Capture the cell that displays the provided text and extract its [X, Y] central coordinate. 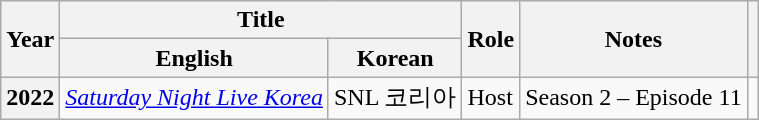
Saturday Night Live Korea [194, 98]
Year [30, 39]
Title [261, 20]
SNL 코리아 [395, 98]
English [194, 58]
Role [491, 39]
Korean [395, 58]
Season 2 – Episode 11 [634, 98]
2022 [30, 98]
Notes [634, 39]
Host [491, 98]
